Capture the cell that displays the provided text and extract its [x, y] central coordinate. 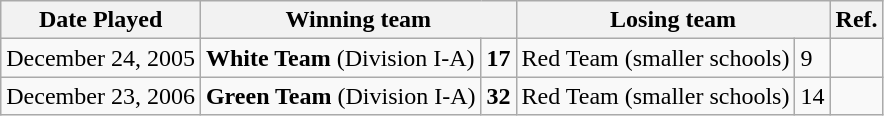
17 [498, 58]
14 [812, 96]
32 [498, 96]
Green Team (Division I-A) [340, 96]
9 [812, 58]
Losing team [673, 20]
Ref. [856, 20]
December 23, 2006 [101, 96]
White Team (Division I-A) [340, 58]
December 24, 2005 [101, 58]
Date Played [101, 20]
Winning team [358, 20]
